Find where the given text appears and provide that cell's center as [x, y] coordinate. 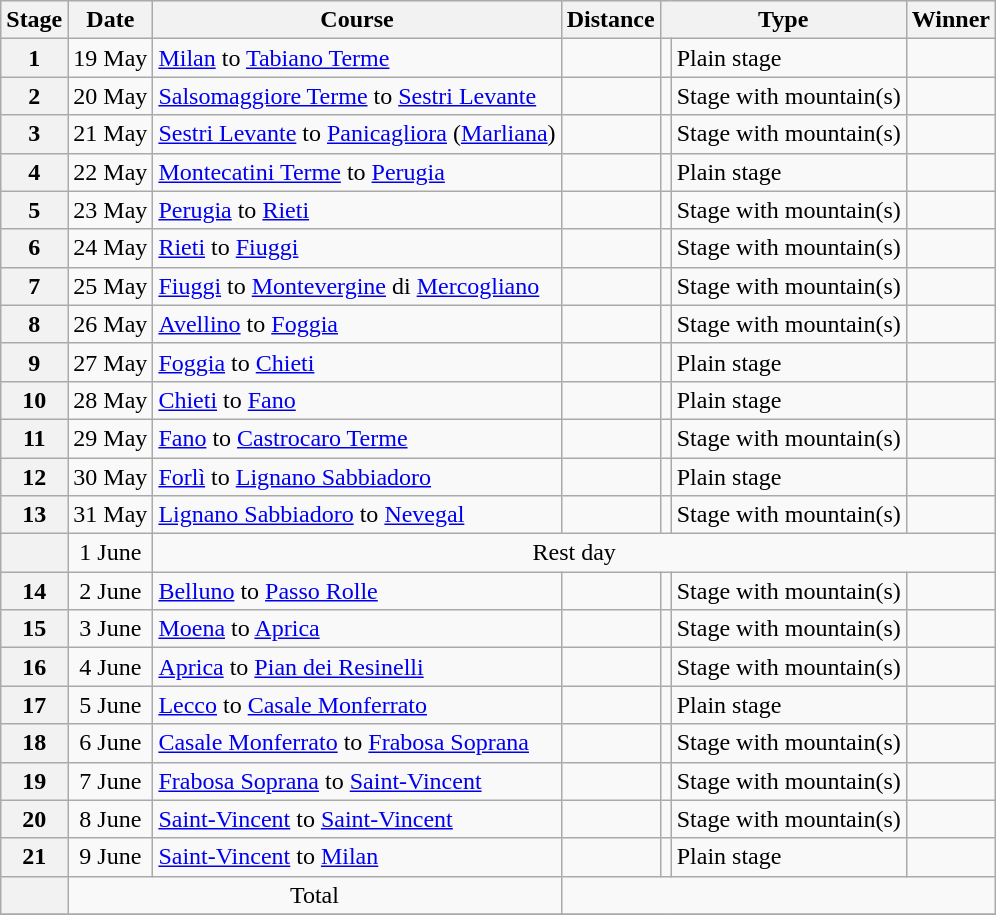
9 June [110, 857]
Total [314, 895]
Rieti to Fiuggi [357, 248]
Belluno to Passo Rolle [357, 591]
3 [34, 134]
11 [34, 438]
Aprica to Pian dei Resinelli [357, 667]
Date [110, 20]
20 [34, 819]
4 June [110, 667]
8 [34, 324]
Casale Monferrato to Frabosa Soprana [357, 743]
2 [34, 96]
Perugia to Rieti [357, 210]
21 May [110, 134]
6 [34, 248]
Sestri Levante to Panicagliora (Marliana) [357, 134]
4 [34, 172]
19 [34, 781]
Saint-Vincent to Milan [357, 857]
7 June [110, 781]
8 June [110, 819]
22 May [110, 172]
Moena to Aprica [357, 629]
Rest day [574, 553]
Winner [950, 20]
Chieti to Fano [357, 400]
15 [34, 629]
Distance [610, 20]
Frabosa Soprana to Saint-Vincent [357, 781]
Type [783, 20]
25 May [110, 286]
14 [34, 591]
Saint-Vincent to Saint-Vincent [357, 819]
5 [34, 210]
Lignano Sabbiadoro to Nevegal [357, 515]
Stage [34, 20]
Milan to Tabiano Terme [357, 58]
Forlì to Lignano Sabbiadoro [357, 477]
19 May [110, 58]
20 May [110, 96]
21 [34, 857]
Fano to Castrocaro Terme [357, 438]
Montecatini Terme to Perugia [357, 172]
9 [34, 362]
1 June [110, 553]
27 May [110, 362]
30 May [110, 477]
24 May [110, 248]
2 June [110, 591]
10 [34, 400]
Avellino to Foggia [357, 324]
17 [34, 705]
Lecco to Casale Monferrato [357, 705]
Foggia to Chieti [357, 362]
1 [34, 58]
29 May [110, 438]
31 May [110, 515]
18 [34, 743]
12 [34, 477]
28 May [110, 400]
Fiuggi to Montevergine di Mercogliano [357, 286]
16 [34, 667]
Salsomaggiore Terme to Sestri Levante [357, 96]
6 June [110, 743]
13 [34, 515]
Course [357, 20]
5 June [110, 705]
3 June [110, 629]
26 May [110, 324]
7 [34, 286]
23 May [110, 210]
